Provide the [x, y] coordinate of the cell's center where the given text is located.  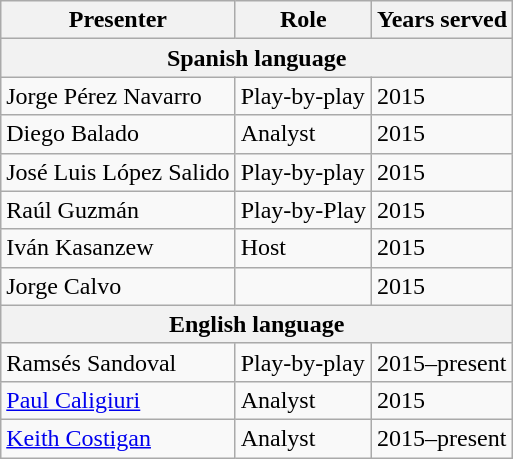
Role [303, 20]
English language [257, 324]
Host [303, 248]
José Luis López Salido [118, 172]
Play-by-Play [303, 210]
Jorge Calvo [118, 286]
Keith Costigan [118, 438]
Paul Caligiuri [118, 400]
Diego Balado [118, 134]
Iván Kasanzew [118, 248]
Presenter [118, 20]
Ramsés Sandoval [118, 362]
Years served [442, 20]
Jorge Pérez Navarro [118, 96]
Raúl Guzmán [118, 210]
Spanish language [257, 58]
